Locate the cell with the specified text and output its [x, y] center coordinate. 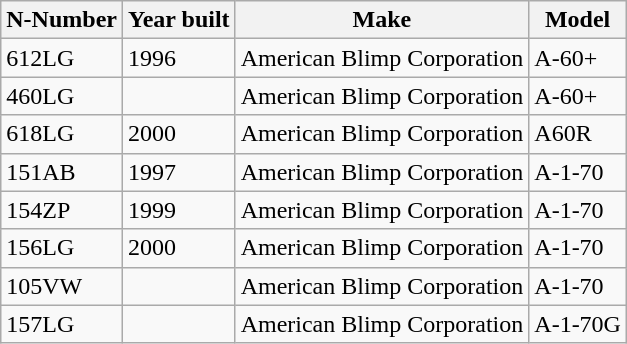
1996 [178, 58]
151AB [62, 172]
154ZP [62, 210]
A-1-70G [578, 324]
157LG [62, 324]
460LG [62, 96]
618LG [62, 134]
1999 [178, 210]
612LG [62, 58]
156LG [62, 248]
A60R [578, 134]
Make [382, 20]
1997 [178, 172]
Year built [178, 20]
105VW [62, 286]
N-Number [62, 20]
Model [578, 20]
